Extract the (X, Y) coordinate from the center of the cell holding the provided text.  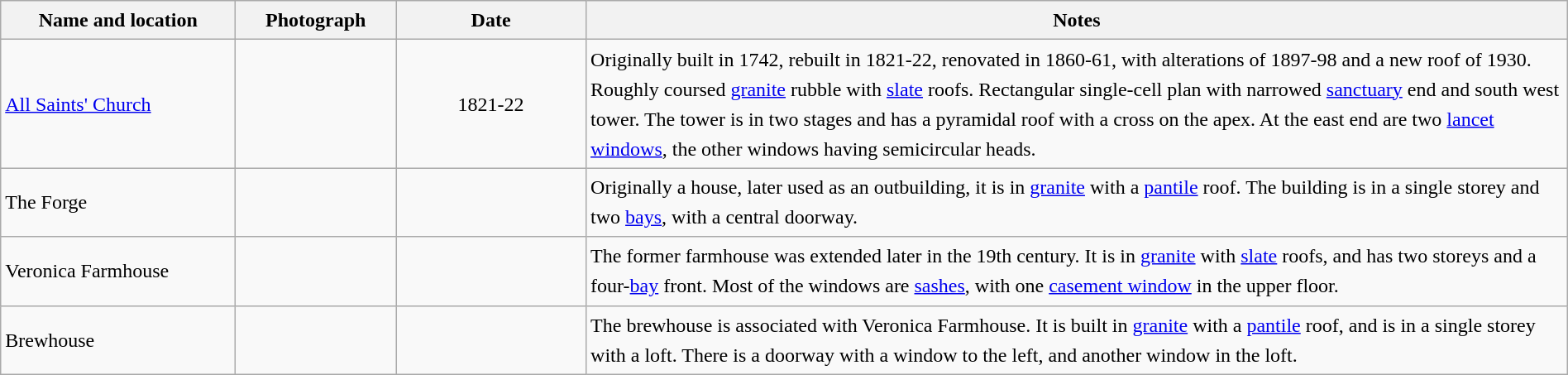
Notes (1077, 20)
Date (491, 20)
Veronica Farmhouse (118, 272)
Brewhouse (118, 339)
All Saints' Church (118, 104)
Photograph (316, 20)
Name and location (118, 20)
1821-22 (491, 104)
The Forge (118, 202)
